Pinpoint the cell where the given text exists, returning its [x, y] midpoint coordinate. 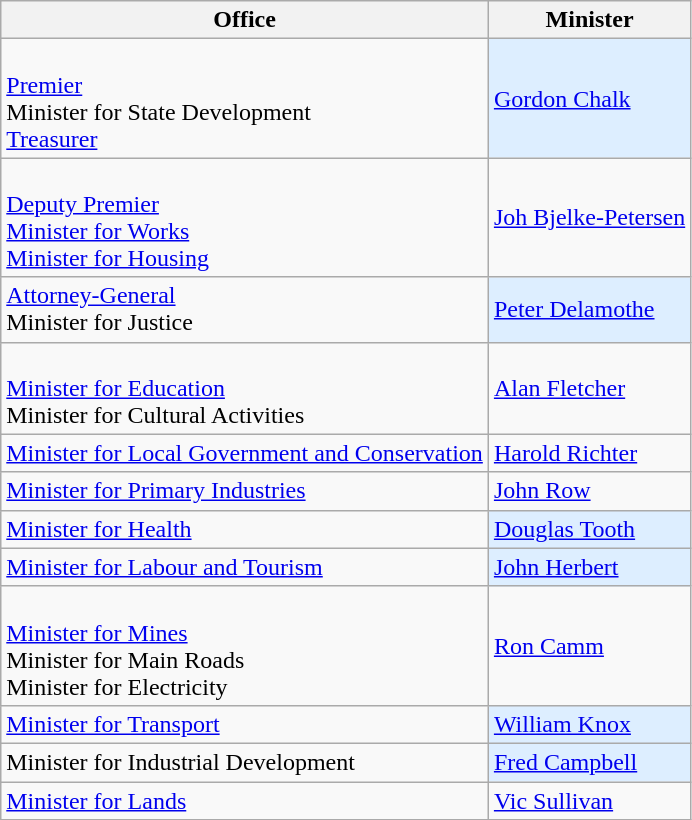
Office [245, 20]
Minister [589, 20]
Joh Bjelke-Petersen [589, 218]
Vic Sullivan [589, 801]
Gordon Chalk [589, 98]
Fred Campbell [589, 762]
Minister for Industrial Development [245, 762]
Minister for Labour and Tourism [245, 567]
John Herbert [589, 567]
Minister for Mines Minister for Main Roads Minister for Electricity [245, 646]
Minister for Transport [245, 724]
William Knox [589, 724]
Attorney-GeneralMinister for Justice [245, 310]
Alan Fletcher [589, 388]
Minister for Education Minister for Cultural Activities [245, 388]
Douglas Tooth [589, 529]
John Row [589, 491]
Minister for Primary Industries [245, 491]
Minister for Health [245, 529]
Deputy Premier Minister for Works Minister for Housing [245, 218]
Harold Richter [589, 453]
Minister for Lands [245, 801]
Minister for Local Government and Conservation [245, 453]
Ron Camm [589, 646]
Peter Delamothe [589, 310]
Premier Minister for State Development Treasurer [245, 98]
